Return the (X, Y) coordinate for the center point of the cell that contains the specified text.  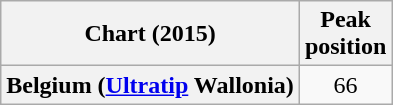
Chart (2015) (150, 34)
Peak position (345, 34)
Belgium (Ultratip Wallonia) (150, 85)
66 (345, 85)
